Detect which cell encompasses the target text, then output its [x, y] center coordinate. 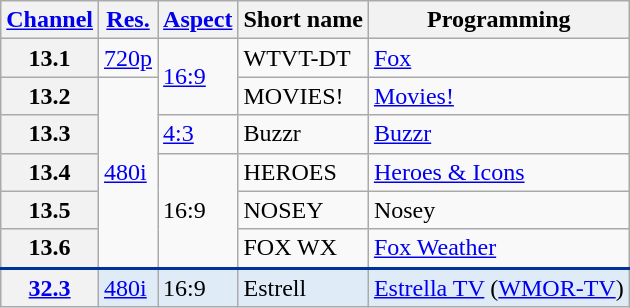
32.3 [50, 288]
MOVIES! [303, 96]
Nosey [498, 210]
FOX WX [303, 248]
HEROES [303, 172]
Aspect [198, 20]
Short name [303, 20]
NOSEY [303, 210]
Movies! [498, 96]
13.3 [50, 134]
Estrell [303, 288]
4:3 [198, 134]
13.2 [50, 96]
Heroes & Icons [498, 172]
Channel [50, 20]
Programming [498, 20]
WTVT-DT [303, 58]
13.4 [50, 172]
Fox Weather [498, 248]
Res. [128, 20]
13.6 [50, 248]
13.5 [50, 210]
720p [128, 58]
Estrella TV (WMOR-TV) [498, 288]
Fox [498, 58]
13.1 [50, 58]
